Determine the (x, y) coordinate at the center of the cell enclosing the given text.  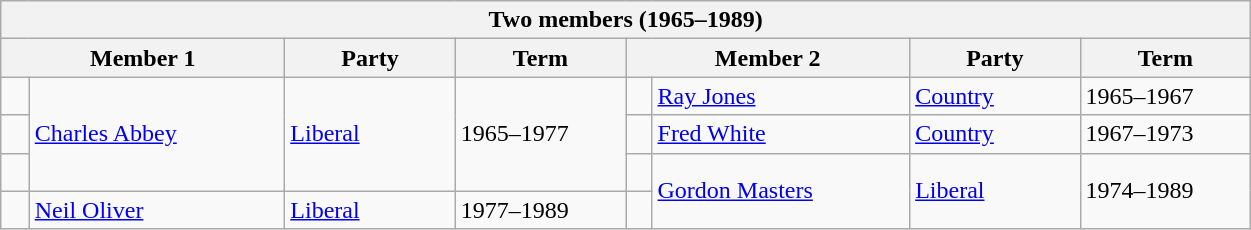
Member 1 (143, 58)
1977–1989 (540, 210)
Gordon Masters (781, 191)
1965–1967 (1166, 96)
Neil Oliver (157, 210)
Ray Jones (781, 96)
Two members (1965–1989) (626, 20)
1965–1977 (540, 134)
1967–1973 (1166, 134)
Charles Abbey (157, 134)
Fred White (781, 134)
1974–1989 (1166, 191)
Member 2 (768, 58)
